Scan for the cell matching the given text and deliver its [x, y] coordinate at center. 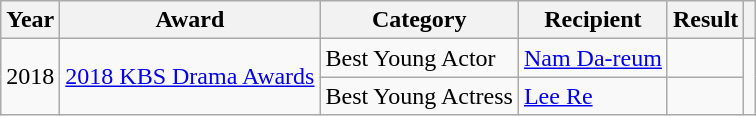
Result [705, 20]
Best Young Actor [419, 58]
Nam Da-reum [592, 58]
2018 [30, 77]
2018 KBS Drama Awards [190, 77]
Recipient [592, 20]
Best Young Actress [419, 96]
Year [30, 20]
Award [190, 20]
Lee Re [592, 96]
Category [419, 20]
